Locate the cell with the specified text and output its (x, y) center coordinate. 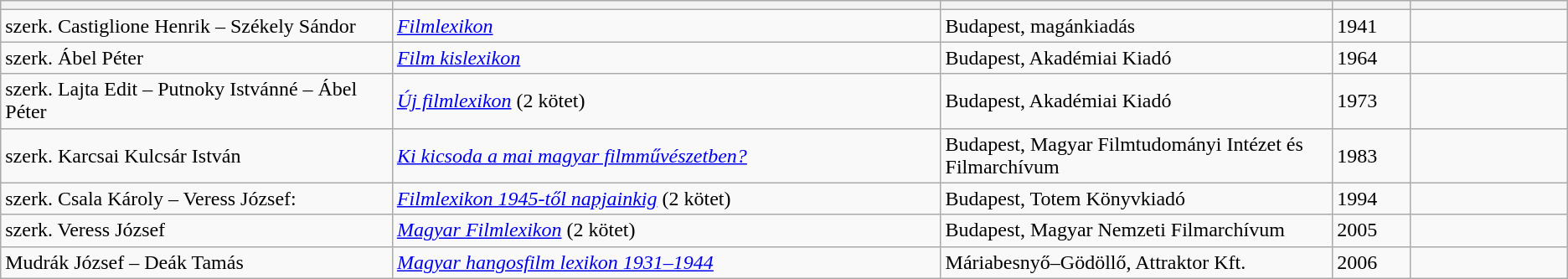
2006 (1372, 262)
Filmlexikon (667, 26)
Ki kicsoda a mai magyar filmművészetben? (667, 156)
1964 (1372, 58)
1941 (1372, 26)
Budapest, Magyar Filmtudományi Intézet és Filmarchívum (1137, 156)
szerk. Ábel Péter (197, 58)
szerk. Karcsai Kulcsár István (197, 156)
Magyar hangosfilm lexikon 1931–1944 (667, 262)
szerk. Lajta Edit – Putnoky Istvánné – Ábel Péter (197, 101)
2005 (1372, 230)
Új filmlexikon (2 kötet) (667, 101)
Máriabesnyő–Gödöllő, Attraktor Kft. (1137, 262)
Budapest, Totem Könyvkiadó (1137, 199)
szerk. Castiglione Henrik – Székely Sándor (197, 26)
Budapest, Magyar Nemzeti Filmarchívum (1137, 230)
1994 (1372, 199)
szerk. Csala Károly – Veress József: (197, 199)
szerk. Veress József (197, 230)
Mudrák József – Deák Tamás (197, 262)
Film kislexikon (667, 58)
Filmlexikon 1945-től napjainkig (2 kötet) (667, 199)
1973 (1372, 101)
1983 (1372, 156)
Magyar Filmlexikon (2 kötet) (667, 230)
Budapest, magánkiadás (1137, 26)
